Return (X, Y) of the center of cell containing provided text 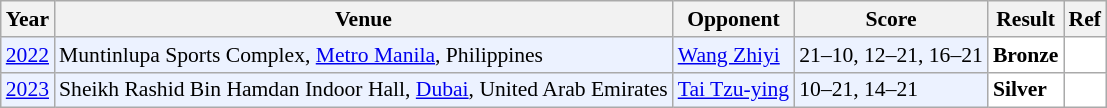
Muntinlupa Sports Complex, Metro Manila, Philippines (364, 55)
21–10, 12–21, 16–21 (891, 55)
Silver (1026, 90)
Score (891, 19)
Result (1026, 19)
Sheikh Rashid Bin Hamdan Indoor Hall, Dubai, United Arab Emirates (364, 90)
Year (28, 19)
Bronze (1026, 55)
Venue (364, 19)
10–21, 14–21 (891, 90)
Wang Zhiyi (734, 55)
Opponent (734, 19)
Ref (1085, 19)
2023 (28, 90)
Tai Tzu-ying (734, 90)
2022 (28, 55)
